Detect which cell encompasses the target text, then output its (X, Y) center coordinate. 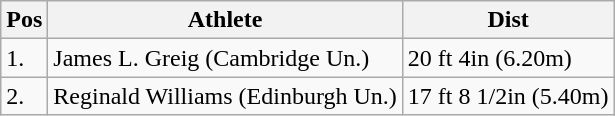
2. (24, 96)
Dist (508, 20)
Pos (24, 20)
17 ft 8 1/2in (5.40m) (508, 96)
20 ft 4in (6.20m) (508, 58)
1. (24, 58)
James L. Greig (Cambridge Un.) (226, 58)
Athlete (226, 20)
Reginald Williams (Edinburgh Un.) (226, 96)
